Return the [X, Y] coordinate for the center point of the cell that contains the specified text.  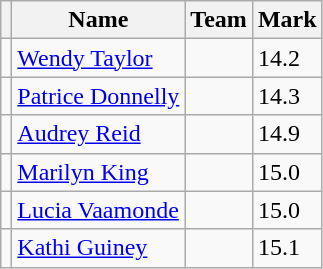
Marilyn King [98, 172]
Lucia Vaamonde [98, 210]
Wendy Taylor [98, 58]
Team [219, 20]
14.3 [287, 96]
Patrice Donnelly [98, 96]
Kathi Guiney [98, 248]
15.1 [287, 248]
Audrey Reid [98, 134]
14.2 [287, 58]
Name [98, 20]
Mark [287, 20]
14.9 [287, 134]
